For the text-containing cell, return its midpoint in [X, Y] coordinate format. 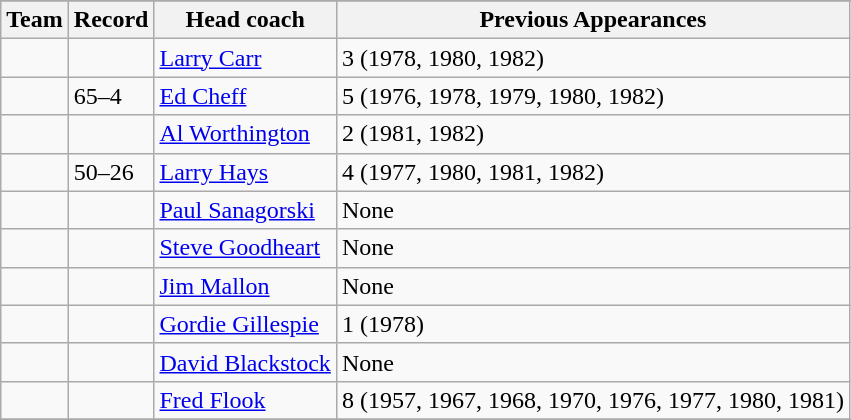
4 (1977, 1980, 1981, 1982) [592, 172]
Team [35, 20]
Ed Cheff [245, 96]
Fred Flook [245, 400]
Paul Sanagorski [245, 210]
Record [111, 20]
Steve Goodheart [245, 248]
Gordie Gillespie [245, 324]
50–26 [111, 172]
3 (1978, 1980, 1982) [592, 58]
Head coach [245, 20]
Al Worthington [245, 134]
Larry Hays [245, 172]
Previous Appearances [592, 20]
Larry Carr [245, 58]
65–4 [111, 96]
Jim Mallon [245, 286]
2 (1981, 1982) [592, 134]
8 (1957, 1967, 1968, 1970, 1976, 1977, 1980, 1981) [592, 400]
5 (1976, 1978, 1979, 1980, 1982) [592, 96]
1 (1978) [592, 324]
David Blackstock [245, 362]
